Provide the [X, Y] coordinate of the cell's center where the given text is located.  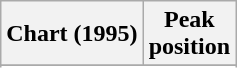
Chart (1995) [72, 34]
Peakposition [189, 34]
